Locate the cell with the specified text and output its [X, Y] center coordinate. 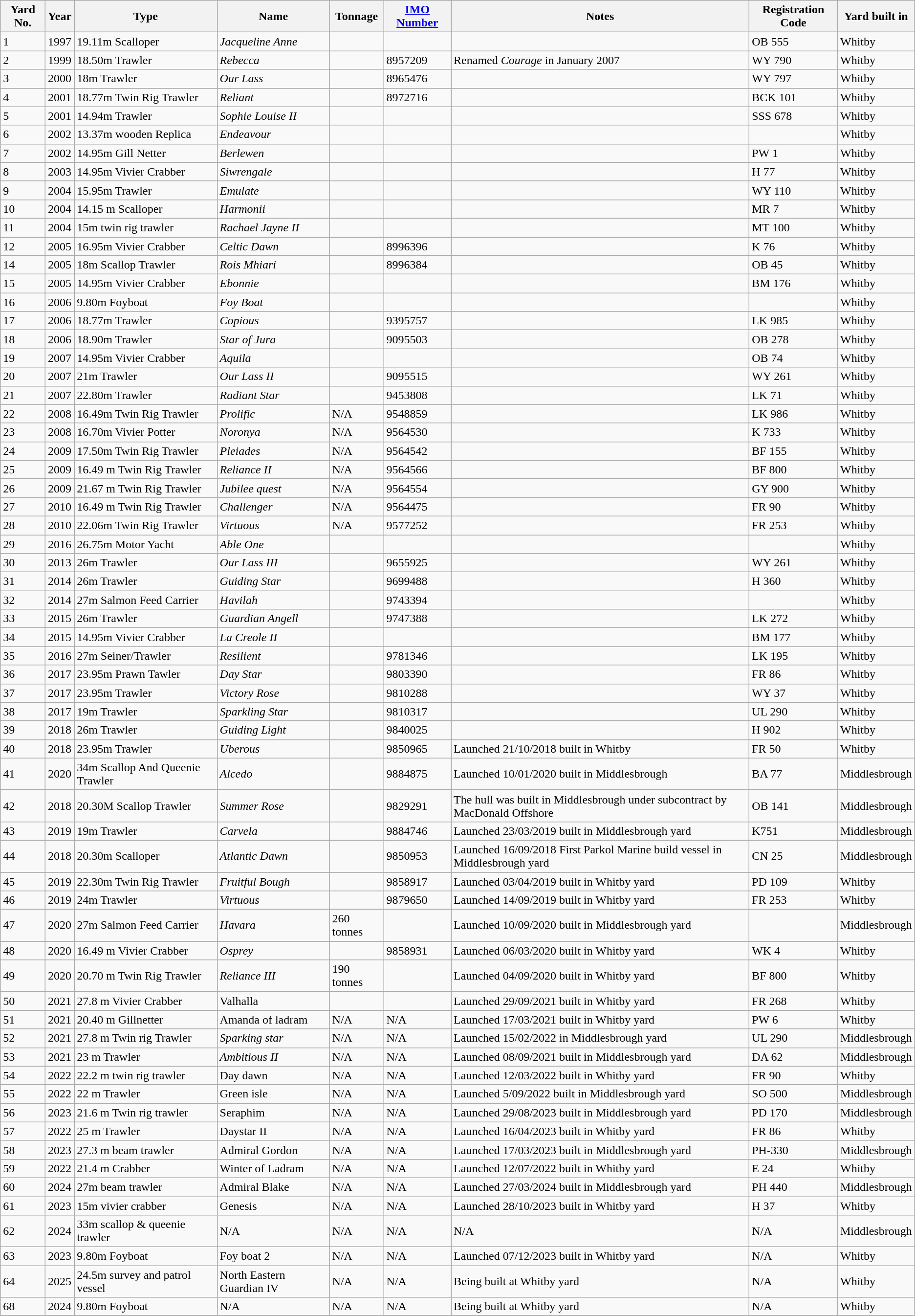
WY 797 [794, 79]
18.90m Trawler [146, 339]
9564554 [417, 488]
9577252 [417, 525]
IMO Number [417, 17]
19 [23, 358]
10 [23, 209]
Carvela [273, 831]
Launched 16/04/2023 built in Whitby yard [600, 1131]
63 [23, 1256]
MT 100 [794, 227]
CN 25 [794, 856]
190 tonnes [357, 976]
4 [23, 97]
GY 900 [794, 488]
Launched 29/08/2023 built in Middlesbrough yard [600, 1113]
Year [60, 17]
45 [23, 882]
23 m Trawler [146, 1057]
Registration Code [794, 17]
E 24 [794, 1168]
H 902 [794, 730]
32 [23, 600]
2013 [60, 563]
9884746 [417, 831]
17.50m Twin Rig Trawler [146, 451]
8965476 [417, 79]
27.8 m Twin rig Trawler [146, 1038]
2025 [60, 1281]
20.30M Scallop Trawler [146, 806]
18m Scallop Trawler [146, 265]
BM 176 [794, 284]
14.94m Trawler [146, 116]
Noronya [273, 432]
Launched 06/03/2020 built in Whitby yard [600, 951]
14.15 m Scalloper [146, 209]
Yard No. [23, 17]
BA 77 [794, 774]
9 [23, 190]
9858917 [417, 882]
20.30m Scalloper [146, 856]
Launched 21/10/2018 built in Whitby [600, 749]
49 [23, 976]
22.30m Twin Rig Trawler [146, 882]
9829291 [417, 806]
39 [23, 730]
Launched 16/09/2018 First Parkol Marine build vessel in Middlesbrough yard [600, 856]
16.49m Twin Rig Trawler [146, 414]
53 [23, 1057]
BCK 101 [794, 97]
Harmonii [273, 209]
Genesis [273, 1205]
Ebonnie [273, 284]
11 [23, 227]
Seraphim [273, 1113]
21 [23, 395]
Launched 12/07/2022 built in Whitby yard [600, 1168]
29 [23, 544]
Our Lass III [273, 563]
MR 7 [794, 209]
26 [23, 488]
WK 4 [794, 951]
PH 440 [794, 1187]
DA 62 [794, 1057]
Siwrengale [273, 172]
SSS 678 [794, 116]
1999 [60, 60]
Foy boat 2 [273, 1256]
Victory Rose [273, 693]
6 [23, 134]
OB 141 [794, 806]
Reliant [273, 97]
9395757 [417, 321]
Guiding Light [273, 730]
9564475 [417, 507]
15.95m Trawler [146, 190]
9564566 [417, 469]
41 [23, 774]
Alcedo [273, 774]
Sparking star [273, 1038]
2003 [60, 172]
Rois Mhiari [273, 265]
PW 6 [794, 1020]
16 [23, 302]
18m Trawler [146, 79]
2 [23, 60]
Foy Boat [273, 302]
9781346 [417, 656]
H 360 [794, 581]
46 [23, 900]
50 [23, 1001]
La Creole II [273, 637]
28 [23, 525]
9095503 [417, 339]
SO 500 [794, 1094]
25 [23, 469]
9884875 [417, 774]
13.37m wooden Replica [146, 134]
15m twin rig trawler [146, 227]
5 [23, 116]
21.67 m Twin Rig Trawler [146, 488]
61 [23, 1205]
9858931 [417, 951]
Challenger [273, 507]
Launched 27/03/2024 built in Middlesbrough yard [600, 1187]
30 [23, 563]
H 37 [794, 1205]
22.80m Trawler [146, 395]
55 [23, 1094]
18.50m Trawler [146, 60]
Prolific [273, 414]
16.95m Vivier Crabber [146, 246]
15 [23, 284]
Launched 10/09/2020 built in Middlesbrough yard [600, 925]
Launched 17/03/2021 built in Whitby yard [600, 1020]
17 [23, 321]
9850965 [417, 749]
8996384 [417, 265]
9699488 [417, 581]
9453808 [417, 395]
Jubilee quest [273, 488]
Copious [273, 321]
16.49 m Vivier Crabber [146, 951]
42 [23, 806]
Valhalla [273, 1001]
24m Trawler [146, 900]
WY 790 [794, 60]
H 77 [794, 172]
8972716 [417, 97]
23.95m Prawn Tawler [146, 674]
64 [23, 1281]
47 [23, 925]
Launched 14/09/2019 built in Whitby yard [600, 900]
18 [23, 339]
54 [23, 1075]
LK 986 [794, 414]
22 [23, 414]
62 [23, 1231]
Fruitful Bough [273, 882]
7 [23, 153]
38 [23, 712]
Launched 12/03/2022 built in Whitby yard [600, 1075]
37 [23, 693]
57 [23, 1131]
Osprey [273, 951]
48 [23, 951]
26.75m Motor Yacht [146, 544]
58 [23, 1150]
Renamed Courage in January 2007 [600, 60]
Uberous [273, 749]
Launched 5/09/2022 built in Middlesbrough yard [600, 1094]
Radiant Star [273, 395]
260 tonnes [357, 925]
2000 [60, 79]
9803390 [417, 674]
27m Seiner/Trawler [146, 656]
Our Lass [273, 79]
Sophie Louise II [273, 116]
LK 195 [794, 656]
Launched 28/10/2023 built in Whitby yard [600, 1205]
Rebecca [273, 60]
1997 [60, 42]
Day dawn [273, 1075]
K 76 [794, 246]
9095515 [417, 377]
Green isle [273, 1094]
9564530 [417, 432]
Yard built in [876, 17]
PH-330 [794, 1150]
Launched 10/01/2020 built in Middlesbrough [600, 774]
19.11m Scalloper [146, 42]
21m Trawler [146, 377]
3 [23, 79]
Summer Rose [273, 806]
Amanda of ladram [273, 1020]
12 [23, 246]
Emulate [273, 190]
9810288 [417, 693]
Endeavour [273, 134]
Aquila [273, 358]
20 [23, 377]
Ambitious II [273, 1057]
Name [273, 17]
PD 170 [794, 1113]
9743394 [417, 600]
Rachael Jayne II [273, 227]
WY 37 [794, 693]
Launched 03/04/2019 built in Whitby yard [600, 882]
14 [23, 265]
Launched 17/03/2023 built in Middlesbrough yard [600, 1150]
9564542 [417, 451]
Admiral Gordon [273, 1150]
Type [146, 17]
Atlantic Dawn [273, 856]
Pleiades [273, 451]
8996396 [417, 246]
24.5m survey and patrol vessel [146, 1281]
36 [23, 674]
27.8 m Vivier Crabber [146, 1001]
Guardian Angell [273, 619]
14.95m Gill Netter [146, 153]
OB 45 [794, 265]
LK 272 [794, 619]
35 [23, 656]
60 [23, 1187]
Launched 08/09/2021 built in Middlesbrough yard [600, 1057]
9879650 [417, 900]
9850953 [417, 856]
33m scallop & queenie trawler [146, 1231]
59 [23, 1168]
Jacqueline Anne [273, 42]
23 [23, 432]
22 m Trawler [146, 1094]
22.2 m twin rig trawler [146, 1075]
27m beam trawler [146, 1187]
27 [23, 507]
51 [23, 1020]
9840025 [417, 730]
27.3 m beam trawler [146, 1150]
Launched 07/12/2023 built in Whitby yard [600, 1256]
24 [23, 451]
The hull was built in Middlesbrough under subcontract by MacDonald Offshore [600, 806]
22.06m Twin Rig Trawler [146, 525]
OB 74 [794, 358]
44 [23, 856]
Reliance III [273, 976]
21.4 m Crabber [146, 1168]
Resilient [273, 656]
9810317 [417, 712]
Daystar II [273, 1131]
25 m Trawler [146, 1131]
Launched 15/02/2022 in Middlesbrough yard [600, 1038]
K 733 [794, 432]
Sparkling Star [273, 712]
Tonnage [357, 17]
1 [23, 42]
56 [23, 1113]
WY 110 [794, 190]
FR 268 [794, 1001]
15m vivier crabber [146, 1205]
8957209 [417, 60]
9548859 [417, 414]
Guiding Star [273, 581]
Reliance II [273, 469]
40 [23, 749]
34 [23, 637]
8 [23, 172]
34m Scallop And Queenie Trawler [146, 774]
16.70m Vivier Potter [146, 432]
Winter of Ladram [273, 1168]
Star of Jura [273, 339]
18.77m Trawler [146, 321]
Launched 23/03/2019 built in Middlesbrough yard [600, 831]
LK 71 [794, 395]
BF 155 [794, 451]
Celtic Dawn [273, 246]
K751 [794, 831]
Havara [273, 925]
52 [23, 1038]
20.70 m Twin Rig Trawler [146, 976]
Berlewen [273, 153]
LK 985 [794, 321]
Launched 29/09/2021 built in Whitby yard [600, 1001]
Havilah [273, 600]
9747388 [417, 619]
31 [23, 581]
Admiral Blake [273, 1187]
Able One [273, 544]
OB 555 [794, 42]
Day Star [273, 674]
43 [23, 831]
PD 109 [794, 882]
BM 177 [794, 637]
North Eastern Guardian IV [273, 1281]
21.6 m Twin rig trawler [146, 1113]
68 [23, 1307]
9655925 [417, 563]
Notes [600, 17]
20.40 m Gillnetter [146, 1020]
Launched 04/09/2020 built in Whitby yard [600, 976]
Our Lass II [273, 377]
FR 50 [794, 749]
OB 278 [794, 339]
33 [23, 619]
18.77m Twin Rig Trawler [146, 97]
PW 1 [794, 153]
